Provide the [x, y] coordinate of the cell's center where the given text is located.  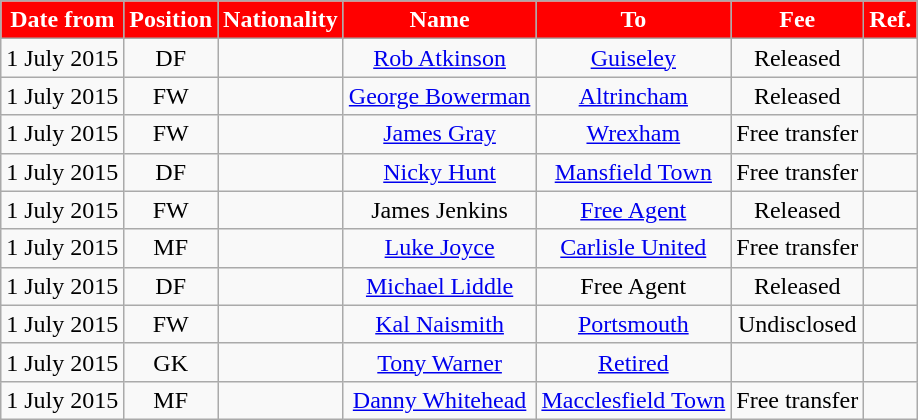
Name [440, 20]
Date from [62, 20]
Nationality [281, 20]
Macclesfield Town [634, 400]
Position [171, 20]
Luke Joyce [440, 248]
Portsmouth [634, 324]
George Bowerman [440, 96]
Mansfield Town [634, 172]
Kal Naismith [440, 324]
Tony Warner [440, 362]
To [634, 20]
James Jenkins [440, 210]
Fee [798, 20]
Ref. [890, 20]
Michael Liddle [440, 286]
Undisclosed [798, 324]
Altrincham [634, 96]
Rob Atkinson [440, 58]
GK [171, 362]
Guiseley [634, 58]
Carlisle United [634, 248]
Wrexham [634, 134]
Danny Whitehead [440, 400]
James Gray [440, 134]
Retired [634, 362]
Nicky Hunt [440, 172]
